Capture the cell that displays the provided text and extract its (X, Y) central coordinate. 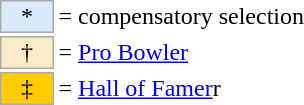
‡ (27, 88)
† (27, 52)
* (27, 16)
